Provide the (X, Y) coordinate of the cell's center where the given text is located.  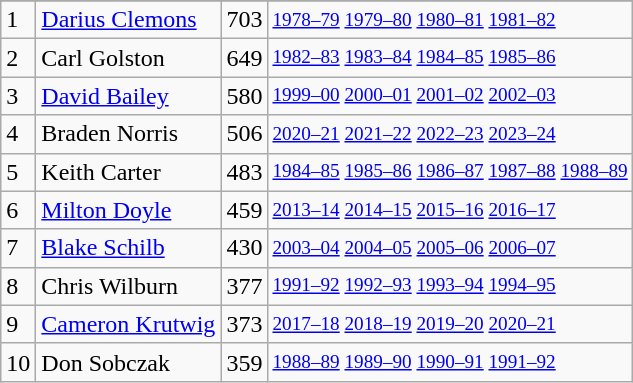
Keith Carter (128, 172)
1982–83 1983–84 1984–85 1985–86 (450, 58)
4 (18, 134)
483 (244, 172)
3 (18, 96)
373 (244, 324)
Darius Clemons (128, 20)
8 (18, 286)
2 (18, 58)
2003–04 2004–05 2005–06 2006–07 (450, 248)
649 (244, 58)
377 (244, 286)
Blake Schilb (128, 248)
2020–21 2021–22 2022–23 2023–24 (450, 134)
1988–89 1989–90 1990–91 1991–92 (450, 362)
7 (18, 248)
430 (244, 248)
580 (244, 96)
1991–92 1992–93 1993–94 1994–95 (450, 286)
703 (244, 20)
1999–00 2000–01 2001–02 2002–03 (450, 96)
Cameron Krutwig (128, 324)
2017–18 2018–19 2019–20 2020–21 (450, 324)
1 (18, 20)
Don Sobczak (128, 362)
Milton Doyle (128, 210)
10 (18, 362)
Carl Golston (128, 58)
359 (244, 362)
5 (18, 172)
1984–85 1985–86 1986–87 1987–88 1988–89 (450, 172)
2013–14 2014–15 2015–16 2016–17 (450, 210)
459 (244, 210)
6 (18, 210)
David Bailey (128, 96)
Braden Norris (128, 134)
Chris Wilburn (128, 286)
506 (244, 134)
9 (18, 324)
1978–79 1979–80 1980–81 1981–82 (450, 20)
